Search for the cell housing the specified text and yield its (x, y) center coordinate. 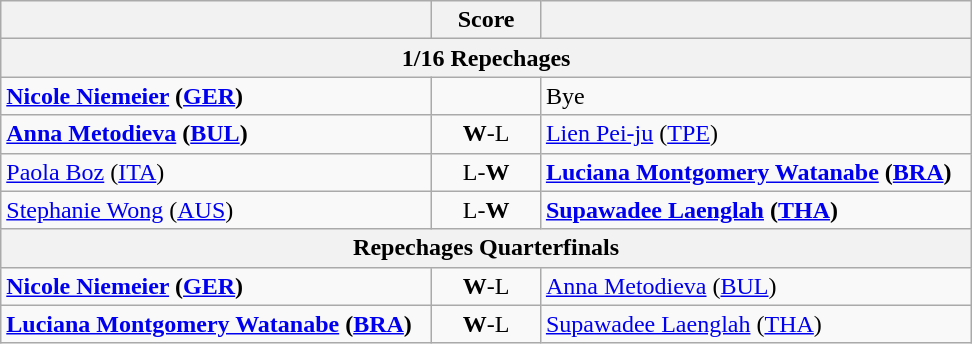
Paola Boz (ITA) (216, 172)
Lien Pei-ju (TPE) (756, 134)
Score (486, 20)
1/16 Repechages (486, 58)
Bye (756, 96)
Repechages Quarterfinals (486, 248)
Stephanie Wong (AUS) (216, 210)
